Identify which cell holds the provided text, then report its (x, y) central coordinate. 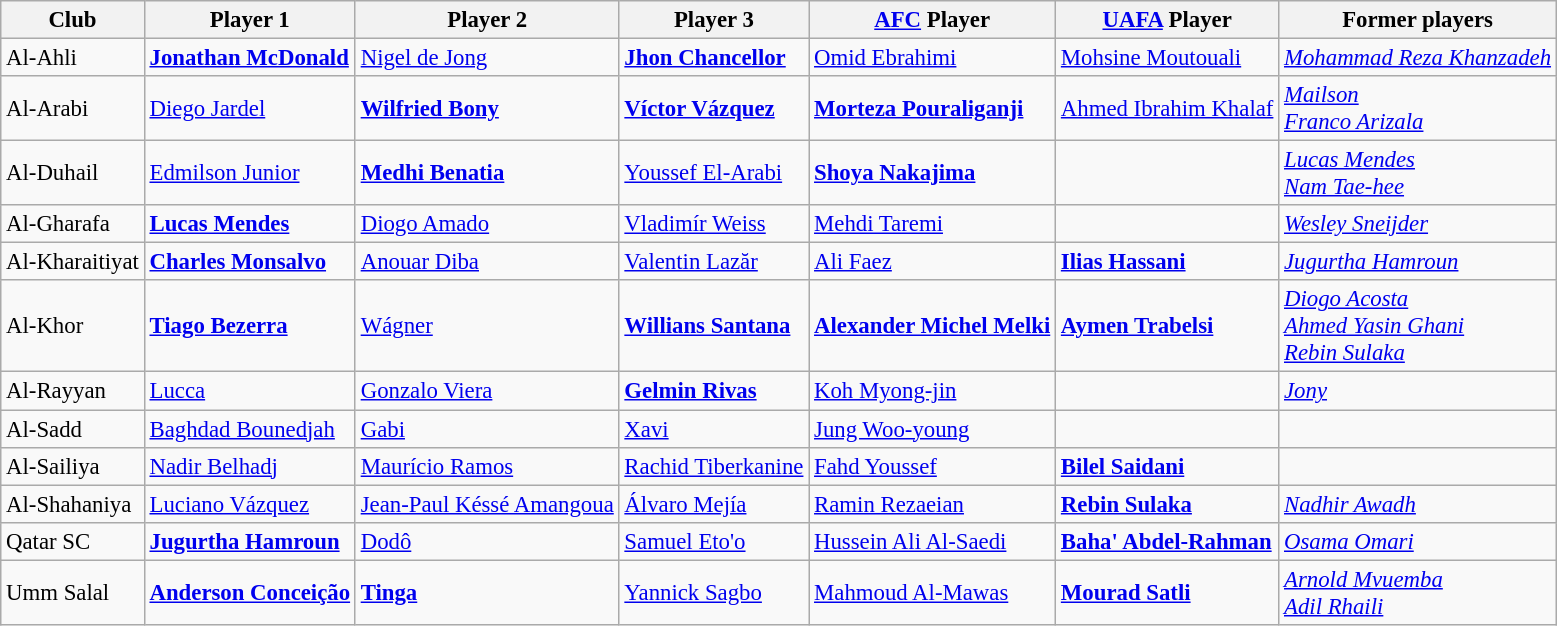
Nadhir Awadh (1418, 504)
Tiago Bezerra (250, 326)
Al-Shahaniya (72, 504)
Víctor Vázquez (714, 108)
Jonathan McDonald (250, 58)
Yannick Sagbo (714, 592)
Al-Sailiya (72, 466)
Rachid Tiberkanine (714, 466)
Baha' Abdel-Rahman (1168, 541)
Youssef El-Arabi (714, 174)
Nadir Belhadj (250, 466)
Mohammad Reza Khanzadeh (1418, 58)
Ilias Hassani (1168, 262)
Charles Monsalvo (250, 262)
Gabi (487, 429)
Player 1 (250, 20)
Anouar Diba (487, 262)
Player 3 (714, 20)
Omid Ebrahimi (932, 58)
Lucas Mendes (250, 224)
Al-Kharaitiyat (72, 262)
Álvaro Mejía (714, 504)
Mehdi Taremi (932, 224)
Alexander Michel Melki (932, 326)
Gonzalo Viera (487, 391)
Nigel de Jong (487, 58)
Mourad Satli (1168, 592)
Jung Woo-young (932, 429)
Anderson Conceição (250, 592)
Jean-Paul Késsé Amangoua (487, 504)
Umm Salal (72, 592)
Koh Myong-jin (932, 391)
Dodô (487, 541)
Morteza Pouraliganji (932, 108)
Samuel Eto'o (714, 541)
Ramin Rezaeian (932, 504)
Shoya Nakajima (932, 174)
Baghdad Bounedjah (250, 429)
Ahmed Ibrahim Khalaf (1168, 108)
Wesley Sneijder (1418, 224)
Qatar SC (72, 541)
Al-Rayyan (72, 391)
Willians Santana (714, 326)
Tinga (487, 592)
Diogo Amado (487, 224)
Al-Ahli (72, 58)
Luciano Vázquez (250, 504)
Rebin Sulaka (1168, 504)
Hussein Ali Al-Saedi (932, 541)
Bilel Saidani (1168, 466)
Mohsine Moutouali (1168, 58)
Fahd Youssef (932, 466)
Club (72, 20)
Lucas Mendes Nam Tae-hee (1418, 174)
Xavi (714, 429)
Osama Omari (1418, 541)
Al-Khor (72, 326)
Al-Duhail (72, 174)
Al-Arabi (72, 108)
Aymen Trabelsi (1168, 326)
Mahmoud Al-Mawas (932, 592)
Gelmin Rivas (714, 391)
AFC Player (932, 20)
Wágner (487, 326)
Medhi Benatia (487, 174)
Jony (1418, 391)
Al-Sadd (72, 429)
Lucca (250, 391)
Al-Gharafa (72, 224)
Mailson Franco Arizala (1418, 108)
Ali Faez (932, 262)
Diogo Acosta Ahmed Yasin Ghani Rebin Sulaka (1418, 326)
Vladimír Weiss (714, 224)
Maurício Ramos (487, 466)
Player 2 (487, 20)
Former players (1418, 20)
Diego Jardel (250, 108)
Wilfried Bony (487, 108)
Edmilson Junior (250, 174)
Valentin Lazăr (714, 262)
UAFA Player (1168, 20)
Jhon Chancellor (714, 58)
Arnold Mvuemba Adil Rhaili (1418, 592)
